Provide the [x, y] coordinate of the cell's center where the given text is located.  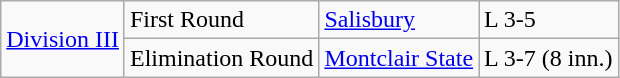
Division III [63, 39]
First Round [221, 20]
Salisbury [399, 20]
Montclair State [399, 58]
L 3-5 [548, 20]
Elimination Round [221, 58]
L 3-7 (8 inn.) [548, 58]
